Capture the cell that displays the provided text and extract its [X, Y] central coordinate. 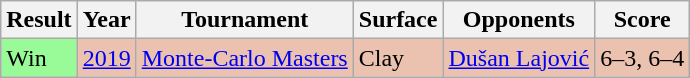
Result [39, 20]
Dušan Lajović [519, 58]
Score [642, 20]
2019 [106, 58]
Monte-Carlo Masters [244, 58]
Win [39, 58]
Surface [398, 20]
Year [106, 20]
Opponents [519, 20]
Tournament [244, 20]
Clay [398, 58]
6–3, 6–4 [642, 58]
